Provide the (X, Y) coordinate of the cell's center where the given text is located.  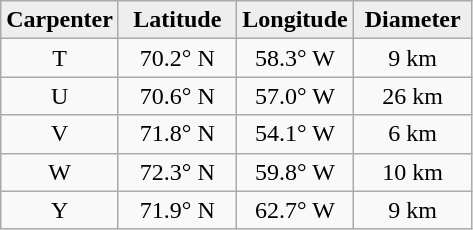
10 km (413, 172)
T (60, 58)
6 km (413, 134)
26 km (413, 96)
58.3° W (295, 58)
W (60, 172)
62.7° W (295, 210)
70.2° N (177, 58)
70.6° N (177, 96)
V (60, 134)
71.8° N (177, 134)
Longitude (295, 20)
Carpenter (60, 20)
Y (60, 210)
Diameter (413, 20)
72.3° N (177, 172)
U (60, 96)
Latitude (177, 20)
59.8° W (295, 172)
54.1° W (295, 134)
57.0° W (295, 96)
71.9° N (177, 210)
